Return [X, Y] of the center of cell containing provided text 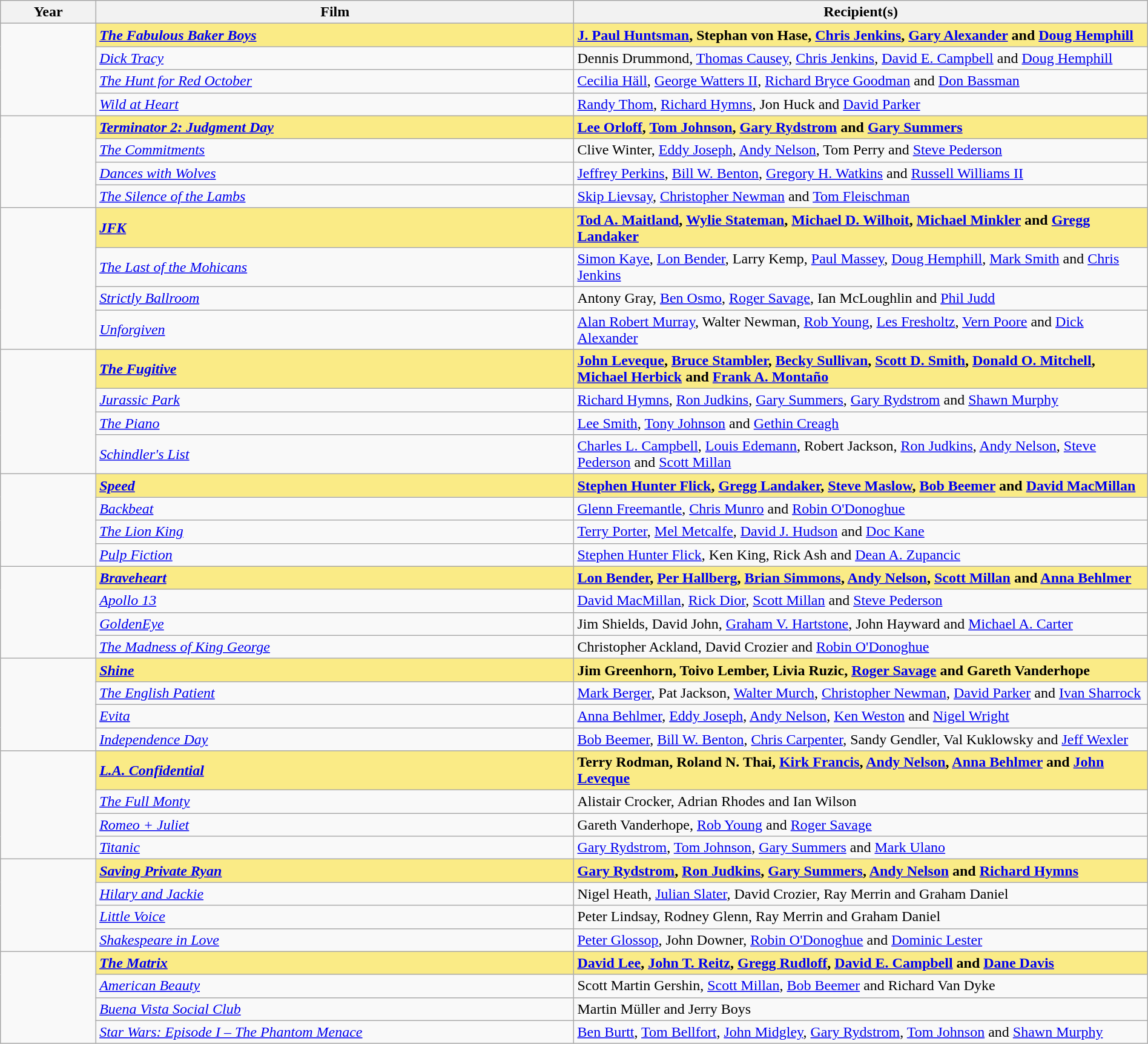
Speed [335, 486]
The Hunt for Red October [335, 81]
David Lee, John T. Reitz, Gregg Rudloff, David E. Campbell and Dane Davis [861, 963]
Romeo + Juliet [335, 825]
John Leveque, Bruce Stambler, Becky Sullivan, Scott D. Smith, Donald O. Mitchell, Michael Herbick and Frank A. Montaño [861, 369]
Gary Rydstrom, Ron Judkins, Gary Summers, Andy Nelson and Richard Hymns [861, 871]
Terry Porter, Mel Metcalfe, David J. Hudson and Doc Kane [861, 532]
The Matrix [335, 963]
Dances with Wolves [335, 173]
The Madness of King George [335, 647]
Nigel Heath, Julian Slater, David Crozier, Ray Merrin and Graham Daniel [861, 894]
Glenn Freemantle, Chris Munro and Robin O'Donoghue [861, 509]
Unforgiven [335, 329]
Terminator 2: Judgment Day [335, 127]
Jim Shields, David John, Graham V. Hartstone, John Hayward and Michael A. Carter [861, 624]
The Fabulous Baker Boys [335, 35]
Gary Rydstrom, Tom Johnson, Gary Summers and Mark Ulano [861, 848]
Jeffrey Perkins, Bill W. Benton, Gregory H. Watkins and Russell Williams II [861, 173]
Martin Müller and Jerry Boys [861, 1009]
Stephen Hunter Flick, Ken King, Rick Ash and Dean A. Zupancic [861, 555]
Stephen Hunter Flick, Gregg Landaker, Steve Maslow, Bob Beemer and David MacMillan [861, 486]
Gareth Vanderhope, Rob Young and Roger Savage [861, 825]
Independence Day [335, 739]
Lee Smith, Tony Johnson and Gethin Creagh [861, 423]
American Beauty [335, 986]
The Fugitive [335, 369]
Schindler's List [335, 454]
The Full Monty [335, 802]
Cecilia Häll, George Watters II, Richard Bryce Goodman and Don Bassman [861, 81]
Scott Martin Gershin, Scott Millan, Bob Beemer and Richard Van Dyke [861, 986]
The Last of the Mohicans [335, 266]
Strictly Ballroom [335, 298]
Bob Beemer, Bill W. Benton, Chris Carpenter, Sandy Gendler, Val Kuklowsky and Jeff Wexler [861, 739]
Peter Lindsay, Rodney Glenn, Ray Merrin and Graham Daniel [861, 917]
Christopher Ackland, David Crozier and Robin O'Donoghue [861, 647]
GoldenEye [335, 624]
Braveheart [335, 578]
David MacMillan, Rick Dior, Scott Millan and Steve Pederson [861, 601]
Recipient(s) [861, 12]
Year [48, 12]
Ben Burtt, Tom Bellfort, John Midgley, Gary Rydstrom, Tom Johnson and Shawn Murphy [861, 1032]
Alan Robert Murray, Walter Newman, Rob Young, Les Fresholtz, Vern Poore and Dick Alexander [861, 329]
Titanic [335, 848]
The Piano [335, 423]
Jurassic Park [335, 400]
Pulp Fiction [335, 555]
Terry Rodman, Roland N. Thai, Kirk Francis, Andy Nelson, Anna Behlmer and John Leveque [861, 770]
Shine [335, 670]
Buena Vista Social Club [335, 1009]
Clive Winter, Eddy Joseph, Andy Nelson, Tom Perry and Steve Pederson [861, 150]
Apollo 13 [335, 601]
Lon Bender, Per Hallberg, Brian Simmons, Andy Nelson, Scott Millan and Anna Behlmer [861, 578]
The Commitments [335, 150]
L.A. Confidential [335, 770]
Randy Thom, Richard Hymns, Jon Huck and David Parker [861, 104]
Shakespeare in Love [335, 940]
Saving Private Ryan [335, 871]
Film [335, 12]
Dennis Drummond, Thomas Causey, Chris Jenkins, David E. Campbell and Doug Hemphill [861, 58]
Evita [335, 716]
The Silence of the Lambs [335, 196]
Tod A. Maitland, Wylie Stateman, Michael D. Wilhoit, Michael Minkler and Gregg Landaker [861, 228]
JFK [335, 228]
J. Paul Huntsman, Stephan von Hase, Chris Jenkins, Gary Alexander and Doug Hemphill [861, 35]
The Lion King [335, 532]
Star Wars: Episode I – The Phantom Menace [335, 1032]
Antony Gray, Ben Osmo, Roger Savage, Ian McLoughlin and Phil Judd [861, 298]
Charles L. Campbell, Louis Edemann, Robert Jackson, Ron Judkins, Andy Nelson, Steve Pederson and Scott Millan [861, 454]
Simon Kaye, Lon Bender, Larry Kemp, Paul Massey, Doug Hemphill, Mark Smith and Chris Jenkins [861, 266]
Richard Hymns, Ron Judkins, Gary Summers, Gary Rydstrom and Shawn Murphy [861, 400]
Peter Glossop, John Downer, Robin O'Donoghue and Dominic Lester [861, 940]
Backbeat [335, 509]
Skip Lievsay, Christopher Newman and Tom Fleischman [861, 196]
Jim Greenhorn, Toivo Lember, Livia Ruzic, Roger Savage and Gareth Vanderhope [861, 670]
Little Voice [335, 917]
Alistair Crocker, Adrian Rhodes and Ian Wilson [861, 802]
Dick Tracy [335, 58]
Mark Berger, Pat Jackson, Walter Murch, Christopher Newman, David Parker and Ivan Sharrock [861, 693]
Lee Orloff, Tom Johnson, Gary Rydstrom and Gary Summers [861, 127]
Anna Behlmer, Eddy Joseph, Andy Nelson, Ken Weston and Nigel Wright [861, 716]
Wild at Heart [335, 104]
Hilary and Jackie [335, 894]
The English Patient [335, 693]
